Return the [x, y] coordinate for the center point of the cell that contains the specified text.  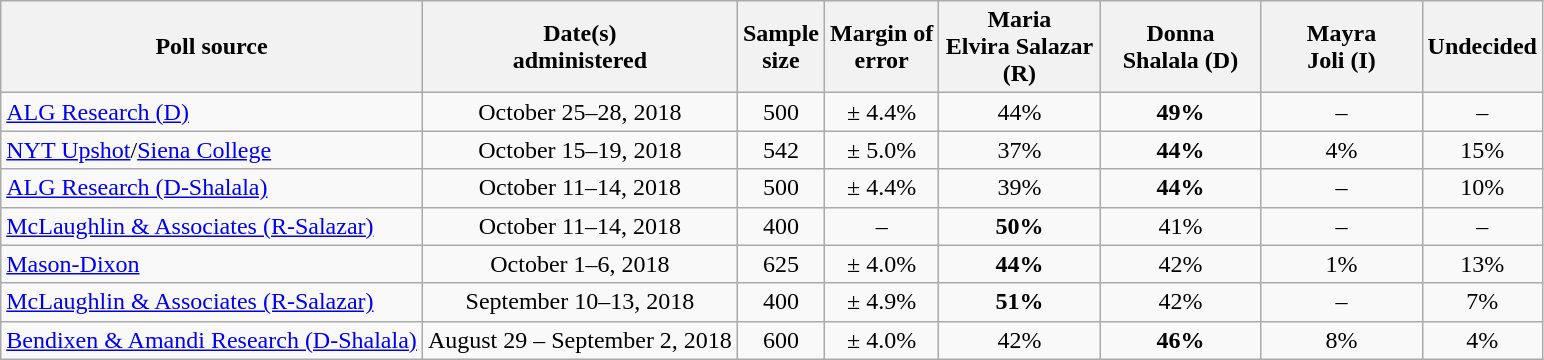
October 15–19, 2018 [580, 150]
1% [1342, 264]
600 [780, 340]
49% [1180, 112]
13% [1482, 264]
September 10–13, 2018 [580, 302]
August 29 – September 2, 2018 [580, 340]
Bendixen & Amandi Research (D-Shalala) [212, 340]
Samplesize [780, 47]
DonnaShalala (D) [1180, 47]
625 [780, 264]
41% [1180, 226]
542 [780, 150]
10% [1482, 188]
NYT Upshot/Siena College [212, 150]
7% [1482, 302]
50% [1020, 226]
October 1–6, 2018 [580, 264]
± 5.0% [881, 150]
51% [1020, 302]
ALG Research (D) [212, 112]
Undecided [1482, 47]
37% [1020, 150]
Mason-Dixon [212, 264]
MariaElvira Salazar (R) [1020, 47]
8% [1342, 340]
15% [1482, 150]
39% [1020, 188]
October 25–28, 2018 [580, 112]
Margin oferror [881, 47]
ALG Research (D-Shalala) [212, 188]
MayraJoli (I) [1342, 47]
± 4.9% [881, 302]
46% [1180, 340]
Poll source [212, 47]
Date(s)administered [580, 47]
